Search for the cell housing the specified text and yield its [x, y] center coordinate. 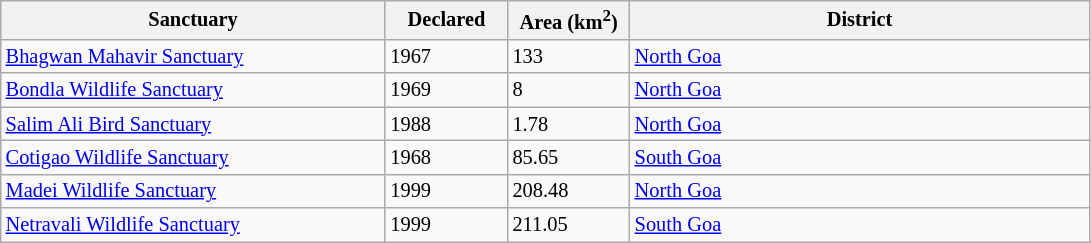
1967 [446, 56]
Netravali Wildlife Sanctuary [194, 225]
Salim Ali Bird Sanctuary [194, 124]
Declared [446, 20]
1988 [446, 124]
Cotigao Wildlife Sanctuary [194, 157]
211.05 [569, 225]
8 [569, 90]
1968 [446, 157]
133 [569, 56]
1.78 [569, 124]
Bondla Wildlife Sanctuary [194, 90]
85.65 [569, 157]
1969 [446, 90]
Madei Wildlife Sanctuary [194, 191]
Bhagwan Mahavir Sanctuary [194, 56]
Sanctuary [194, 20]
208.48 [569, 191]
District [860, 20]
Area (km2) [569, 20]
